Capture the cell that displays the provided text and extract its (X, Y) central coordinate. 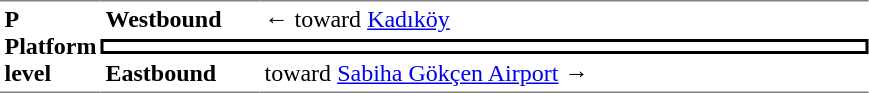
Eastbound (180, 74)
Westbound (180, 20)
toward Sabiha Gökçen Airport → (564, 74)
PPlatform level (50, 46)
← toward Kadıköy (564, 20)
